From the cell containing the given text, extract its center point as (x, y) coordinate. 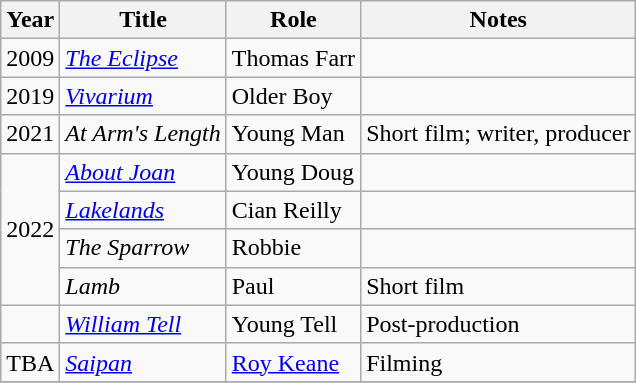
The Sparrow (143, 248)
Young Tell (293, 324)
TBA (30, 362)
About Joan (143, 172)
Robbie (293, 248)
The Eclipse (143, 58)
Short film (498, 286)
2022 (30, 229)
Cian Reilly (293, 210)
Saipan (143, 362)
Short film; writer, producer (498, 134)
Young Man (293, 134)
Post-production (498, 324)
Title (143, 20)
Vivarium (143, 96)
Young Doug (293, 172)
2021 (30, 134)
William Tell (143, 324)
Thomas Farr (293, 58)
Notes (498, 20)
Older Boy (293, 96)
Year (30, 20)
Lamb (143, 286)
2019 (30, 96)
Filming (498, 362)
Roy Keane (293, 362)
Role (293, 20)
Lakelands (143, 210)
At Arm's Length (143, 134)
Paul (293, 286)
2009 (30, 58)
